Pinpoint the cell where the given text exists, returning its [x, y] midpoint coordinate. 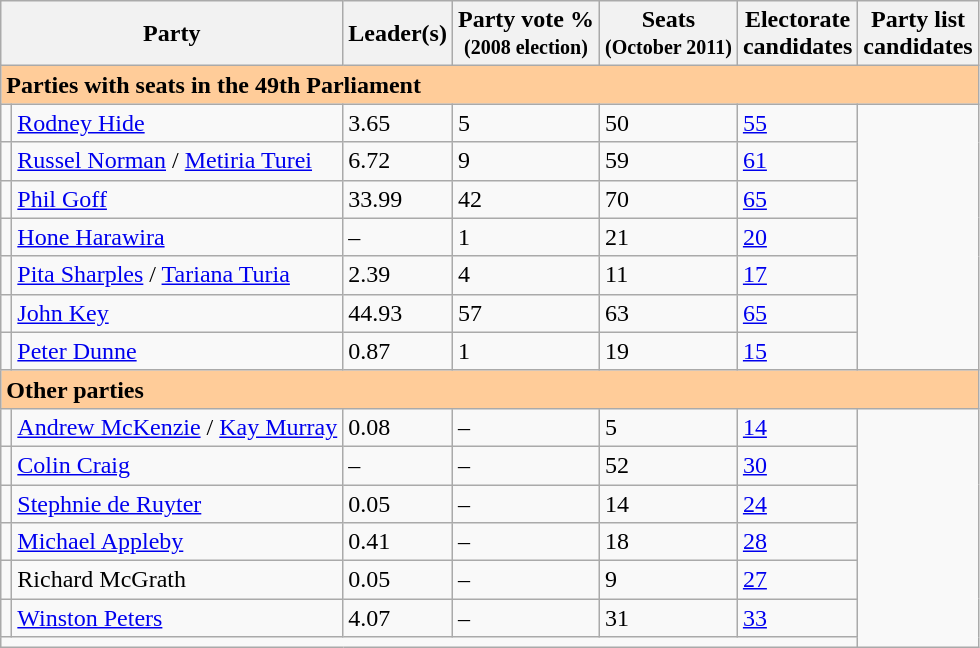
52 [669, 465]
24 [797, 503]
Stephnie de Ruyter [178, 503]
11 [669, 275]
70 [669, 199]
Rodney Hide [178, 123]
Leader(s) [398, 34]
19 [669, 351]
Party [172, 34]
Michael Appleby [178, 542]
Winston Peters [178, 618]
4 [526, 275]
Party vote % (2008 election) [526, 34]
0.87 [398, 351]
42 [526, 199]
Andrew McKenzie / Kay Murray [178, 427]
Richard McGrath [178, 580]
3.65 [398, 123]
Parties with seats in the 49th Parliament [490, 85]
57 [526, 313]
44.93 [398, 313]
15 [797, 351]
6.72 [398, 161]
2.39 [398, 275]
Seats (October 2011) [669, 34]
Party listcandidates [918, 34]
18 [669, 542]
30 [797, 465]
63 [669, 313]
0.41 [398, 542]
28 [797, 542]
0.08 [398, 427]
59 [669, 161]
Colin Craig [178, 465]
4.07 [398, 618]
Electoratecandidates [797, 34]
21 [669, 237]
27 [797, 580]
Pita Sharples / Tariana Turia [178, 275]
Peter Dunne [178, 351]
John Key [178, 313]
55 [797, 123]
50 [669, 123]
Russel Norman / Metiria Turei [178, 161]
Other parties [490, 389]
Hone Harawira [178, 237]
31 [669, 618]
17 [797, 275]
20 [797, 237]
Phil Goff [178, 199]
33.99 [398, 199]
33 [797, 618]
61 [797, 161]
